Find where the given text appears and provide that cell's center as (X, Y) coordinate. 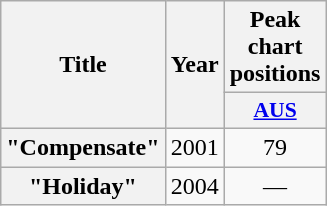
"Holiday" (83, 185)
Peak chart positions (275, 47)
— (275, 185)
79 (275, 147)
Title (83, 65)
Year (194, 65)
2004 (194, 185)
2001 (194, 147)
"Compensate" (83, 147)
AUS (275, 111)
